Provide the [X, Y] coordinate of the cell's center where the given text is located.  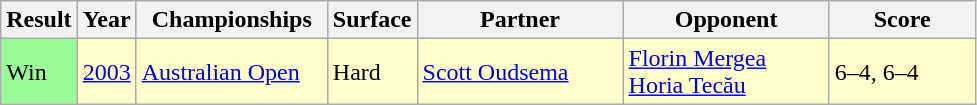
Florin Mergea Horia Tecău [726, 72]
Hard [372, 72]
Score [902, 20]
Result [39, 20]
Surface [372, 20]
Year [106, 20]
Scott Oudsema [520, 72]
Win [39, 72]
Opponent [726, 20]
Australian Open [232, 72]
Championships [232, 20]
2003 [106, 72]
6–4, 6–4 [902, 72]
Partner [520, 20]
